Locate the cell with the specified text and output its (x, y) center coordinate. 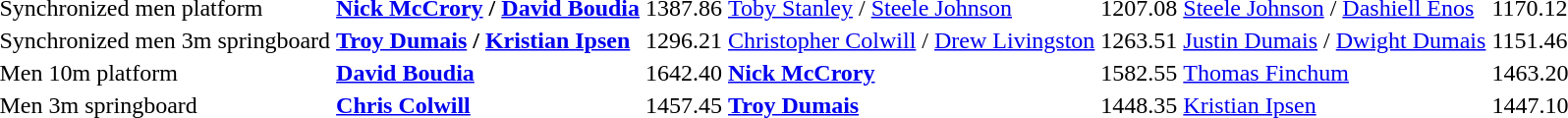
Justin Dumais / Dwight Dumais (1334, 40)
1642.40 (684, 73)
Troy Dumais / Kristian Ipsen (488, 40)
1263.51 (1140, 40)
1582.55 (1140, 73)
Thomas Finchum (1334, 73)
1296.21 (684, 40)
David Boudia (488, 73)
Nick McCrory (912, 73)
Christopher Colwill / Drew Livingston (912, 40)
